Output the (X, Y) coordinate of the center of the cell containing the given text.  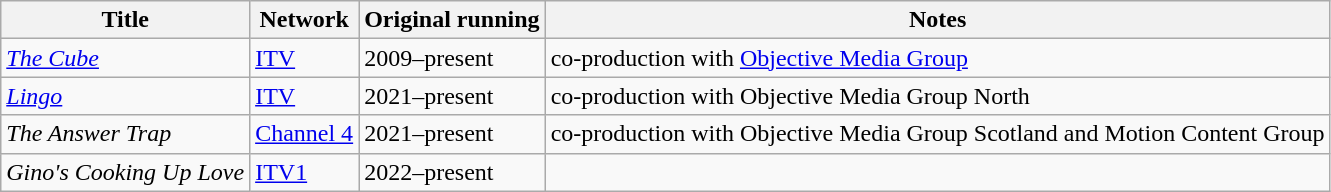
Notes (938, 20)
Original running (452, 20)
Title (126, 20)
co-production with Objective Media Group (938, 58)
Gino's Cooking Up Love (126, 172)
co-production with Objective Media Group Scotland and Motion Content Group (938, 134)
ITV1 (304, 172)
The Answer Trap (126, 134)
co-production with Objective Media Group North (938, 96)
Lingo (126, 96)
2022–present (452, 172)
Channel 4 (304, 134)
2009–present (452, 58)
The Cube (126, 58)
Network (304, 20)
